Capture the cell that displays the provided text and extract its [X, Y] central coordinate. 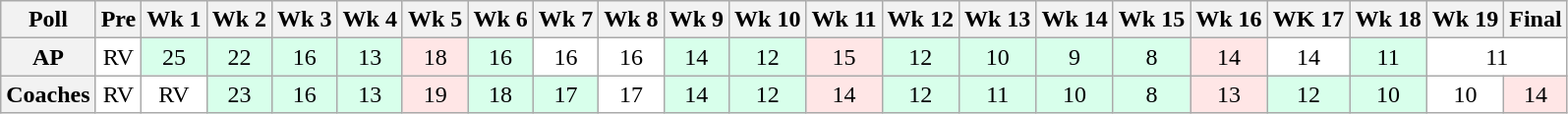
15 [843, 57]
Wk 3 [305, 20]
Wk 13 [997, 20]
Wk 6 [500, 20]
Wk 15 [1151, 20]
Wk 19 [1465, 20]
Wk 4 [370, 20]
Wk 16 [1229, 20]
25 [174, 57]
Poll [48, 20]
Wk 8 [631, 20]
Coaches [48, 94]
Wk 11 [843, 20]
Wk 1 [174, 20]
Wk 14 [1074, 20]
WK 17 [1308, 20]
Wk 18 [1388, 20]
19 [435, 94]
AP [48, 57]
22 [239, 57]
Wk 12 [920, 20]
Wk 9 [696, 20]
Final [1536, 20]
Wk 2 [239, 20]
Pre [118, 20]
9 [1074, 57]
Wk 7 [565, 20]
Wk 5 [435, 20]
Wk 10 [768, 20]
23 [239, 94]
